Return [x, y] of the center of cell containing provided text 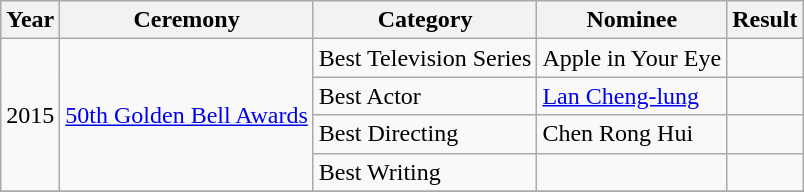
Best Writing [425, 172]
Category [425, 20]
Lan Cheng-lung [632, 96]
Best Television Series [425, 58]
Chen Rong Hui [632, 134]
Nominee [632, 20]
Result [765, 20]
Best Actor [425, 96]
Ceremony [187, 20]
50th Golden Bell Awards [187, 115]
Year [30, 20]
Apple in Your Eye [632, 58]
2015 [30, 115]
Best Directing [425, 134]
